Locate the cell with the specified text and output its (x, y) center coordinate. 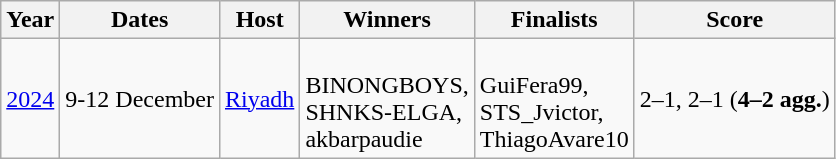
BINONGBOYS, SHNKS-ELGA, akbarpaudie (387, 98)
2–1, 2–1 (4–2 agg.) (734, 98)
2024 (30, 98)
Score (734, 20)
Dates (140, 20)
Winners (387, 20)
9-12 December (140, 98)
Finalists (554, 20)
GuiFera99, STS_Jvictor, ThiagoAvare10 (554, 98)
Riyadh (259, 98)
Host (259, 20)
Year (30, 20)
